Identify which cell holds the provided text, then report its (x, y) central coordinate. 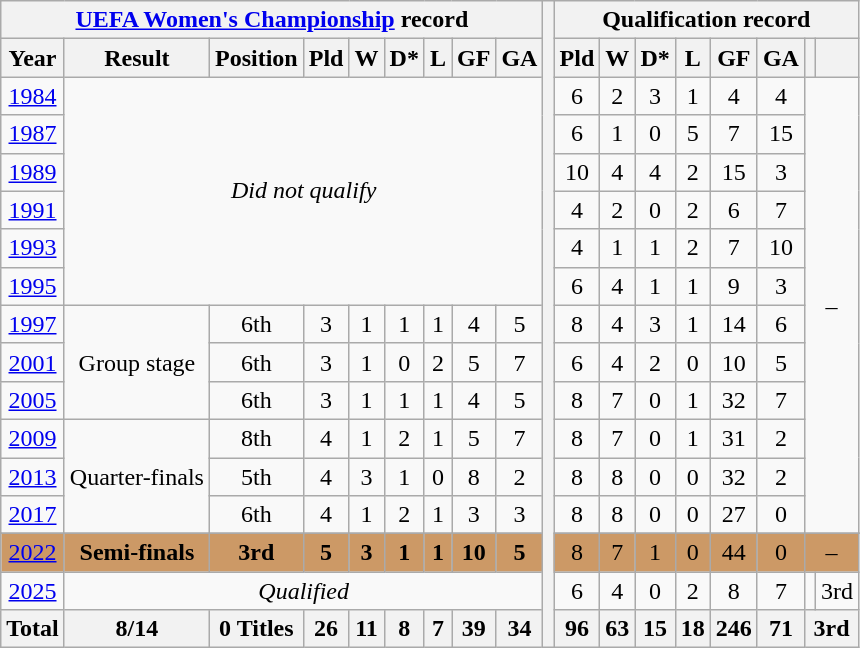
246 (734, 629)
1995 (33, 286)
1989 (33, 172)
Qualification record (706, 20)
31 (734, 438)
9 (734, 286)
39 (474, 629)
Result (136, 58)
2009 (33, 438)
Total (33, 629)
2005 (33, 400)
14 (734, 324)
Semi-finals (136, 553)
Did not qualify (304, 191)
34 (520, 629)
63 (618, 629)
1997 (33, 324)
0 Titles (256, 629)
27 (734, 515)
UEFA Women's Championship record (272, 20)
71 (780, 629)
Quarter-finals (136, 476)
8th (256, 438)
Qualified (304, 591)
2022 (33, 553)
Group stage (136, 362)
5th (256, 477)
2013 (33, 477)
96 (577, 629)
1984 (33, 96)
11 (366, 629)
1991 (33, 210)
26 (326, 629)
2001 (33, 362)
Year (33, 58)
2025 (33, 591)
8/14 (136, 629)
18 (692, 629)
1993 (33, 248)
1987 (33, 134)
Position (256, 58)
2017 (33, 515)
44 (734, 553)
